Detect which cell encompasses the target text, then output its [X, Y] center coordinate. 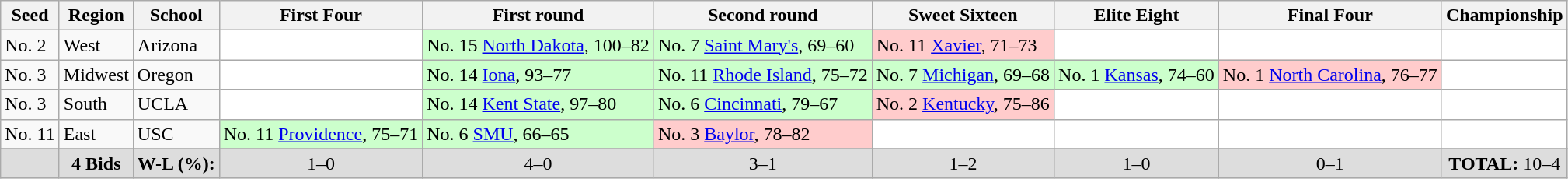
No. 2 Kentucky, 75–86 [963, 104]
No. 7 Saint Mary's, 69–60 [763, 45]
1–2 [963, 163]
No. 1 Kansas, 74–60 [1137, 75]
No. 3 Baylor, 78–82 [763, 134]
First round [538, 16]
0–1 [1330, 163]
W-L (%): [176, 163]
West [96, 45]
Seed [30, 16]
Arizona [176, 45]
Sweet Sixteen [963, 16]
No. 2 [30, 45]
No. 1 North Carolina, 76–77 [1330, 75]
UCLA [176, 104]
No. 7 Michigan, 69–68 [963, 75]
No. 11 Rhode Island, 75–72 [763, 75]
Elite Eight [1137, 16]
No. 11 Xavier, 71–73 [963, 45]
East [96, 134]
4–0 [538, 163]
3–1 [763, 163]
No. 6 SMU, 66–65 [538, 134]
USC [176, 134]
No. 15 North Dakota, 100–82 [538, 45]
No. 11 Providence, 75–71 [320, 134]
No. 14 Kent State, 97–80 [538, 104]
Oregon [176, 75]
Midwest [96, 75]
Championship [1504, 16]
No. 14 Iona, 93–77 [538, 75]
First Four [320, 16]
No. 11 [30, 134]
Region [96, 16]
TOTAL: 10–4 [1504, 163]
South [96, 104]
Final Four [1330, 16]
4 Bids [96, 163]
No. 6 Cincinnati, 79–67 [763, 104]
Second round [763, 16]
School [176, 16]
